Return the (X, Y) coordinate for the center point of the cell that contains the specified text.  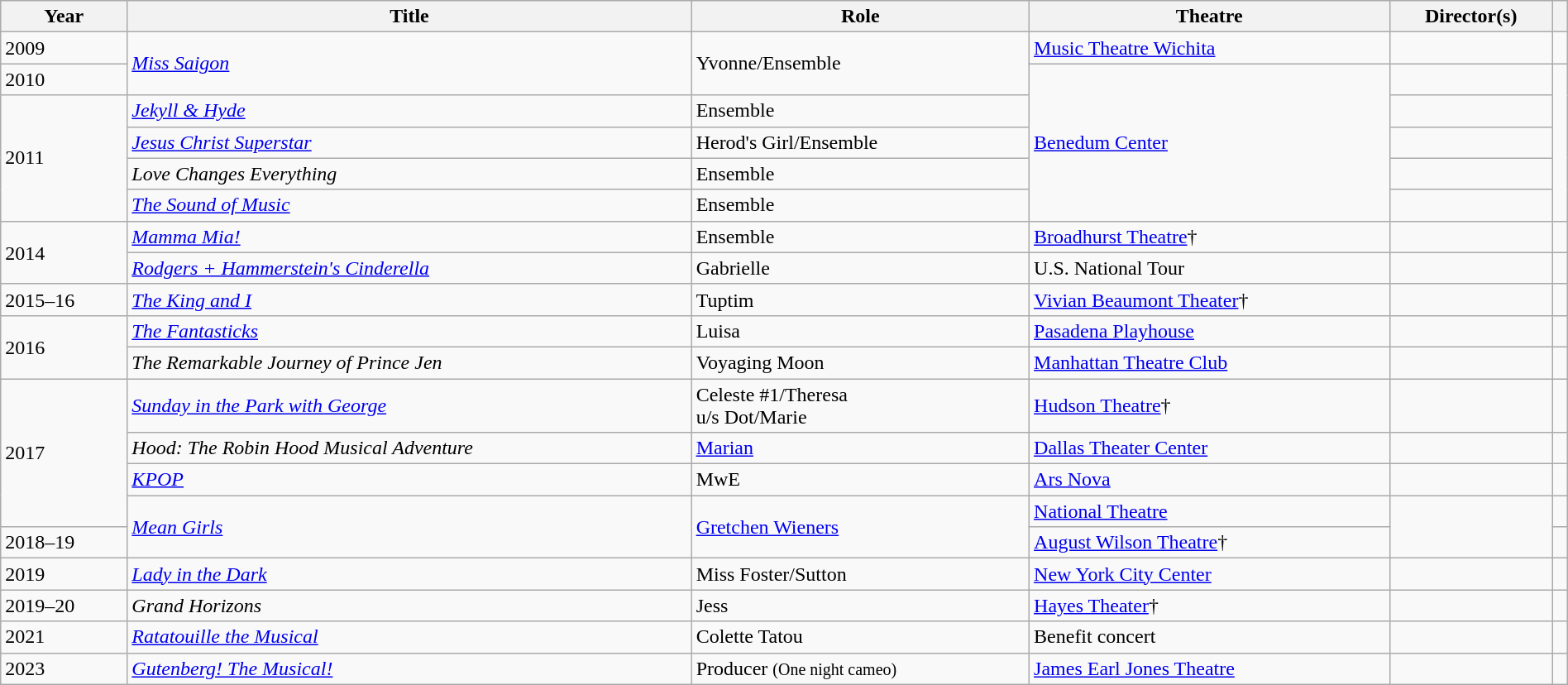
Gabrielle (860, 268)
Miss Saigon (409, 64)
2014 (65, 252)
Grand Horizons (409, 606)
MwE (860, 480)
Rodgers + Hammerstein's Cinderella (409, 268)
Year (65, 17)
Miss Foster/Sutton (860, 574)
Mamma Mia! (409, 237)
Hood: The Robin Hood Musical Adventure (409, 448)
James Earl Jones Theatre (1210, 668)
U.S. National Tour (1210, 268)
2009 (65, 48)
2011 (65, 158)
Gretchen Wieners (860, 527)
2017 (65, 453)
The Remarkable Journey of Prince Jen (409, 362)
Celeste #1/Theresau/s Dot/Marie (860, 405)
Tuptim (860, 299)
Luisa (860, 331)
Pasadena Playhouse (1210, 331)
Vivian Beaumont Theater† (1210, 299)
Broadhurst Theatre† (1210, 237)
Music Theatre Wichita (1210, 48)
Hayes Theater† (1210, 606)
Director(s) (1470, 17)
Ars Nova (1210, 480)
Herod's Girl/Ensemble (860, 142)
2018–19 (65, 543)
Manhattan Theatre Club (1210, 362)
Benedum Center (1210, 142)
Ratatouille the Musical (409, 637)
Sunday in the Park with George (409, 405)
National Theatre (1210, 511)
Jess (860, 606)
The King and I (409, 299)
Role (860, 17)
2010 (65, 79)
Hudson Theatre† (1210, 405)
Voyaging Moon (860, 362)
Lady in the Dark (409, 574)
2015–16 (65, 299)
Theatre (1210, 17)
2016 (65, 347)
New York City Center (1210, 574)
2023 (65, 668)
2019–20 (65, 606)
August Wilson Theatre† (1210, 543)
Mean Girls (409, 527)
Yvonne/Ensemble (860, 64)
Gutenberg! The Musical! (409, 668)
KPOP (409, 480)
Benefit concert (1210, 637)
The Sound of Music (409, 205)
The Fantasticks (409, 331)
2021 (65, 637)
Dallas Theater Center (1210, 448)
Marian (860, 448)
Title (409, 17)
Love Changes Everything (409, 174)
Producer (One night cameo) (860, 668)
Jekyll & Hyde (409, 111)
Jesus Christ Superstar (409, 142)
Colette Tatou (860, 637)
2019 (65, 574)
